Scan for the cell matching the given text and deliver its (x, y) coordinate at center. 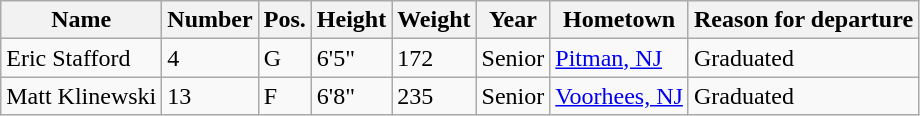
Name (82, 20)
172 (434, 58)
6'5" (351, 58)
4 (210, 58)
Matt Klinewski (82, 96)
Pos. (284, 20)
Year (513, 20)
Voorhees, NJ (620, 96)
Pitman, NJ (620, 58)
Hometown (620, 20)
6'8" (351, 96)
Height (351, 20)
G (284, 58)
Eric Stafford (82, 58)
Weight (434, 20)
F (284, 96)
235 (434, 96)
Number (210, 20)
13 (210, 96)
Reason for departure (803, 20)
